Detect which cell encompasses the target text, then output its (X, Y) center coordinate. 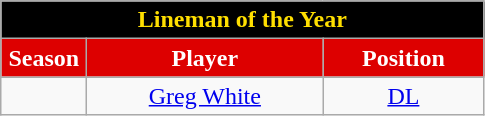
Greg White (205, 96)
Season (44, 58)
Player (205, 58)
Lineman of the Year (242, 20)
DL (404, 96)
Position (404, 58)
